Return [X, Y] of the center of cell containing provided text 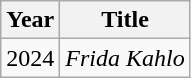
Frida Kahlo [125, 58]
Title [125, 20]
2024 [30, 58]
Year [30, 20]
